Find where the given text appears and provide that cell's center as [X, Y] coordinate. 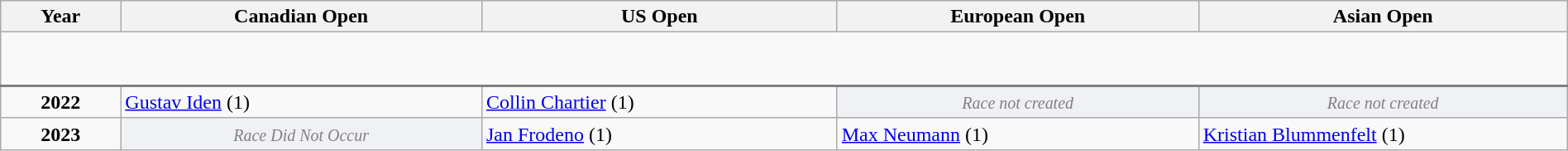
Asian Open [1383, 17]
2022 [61, 103]
2023 [61, 134]
Jan Frodeno (1) [659, 134]
Canadian Open [301, 17]
Collin Chartier (1) [659, 103]
Year [61, 17]
Race Did Not Occur [301, 134]
US Open [659, 17]
European Open [1017, 17]
Gustav Iden (1) [301, 103]
Kristian Blummenfelt (1) [1383, 134]
Max Neumann (1) [1017, 134]
